Capture the cell that displays the provided text and extract its [X, Y] central coordinate. 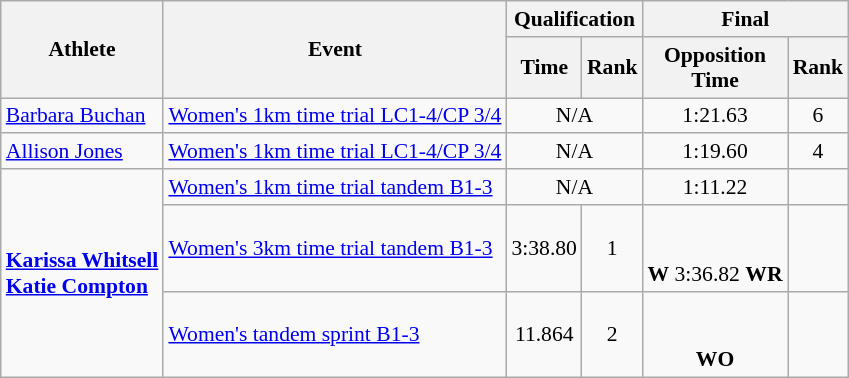
Event [334, 50]
1:19.60 [714, 152]
Allison Jones [82, 152]
4 [818, 152]
WO [714, 334]
Women's tandem sprint B1-3 [334, 334]
Women's 3km time trial tandem B1-3 [334, 248]
Athlete [82, 50]
Qualification [574, 19]
1:21.63 [714, 116]
W 3:36.82 WR [714, 248]
Final [745, 19]
Karissa Whitsell Katie Compton [82, 274]
1:11.22 [714, 187]
OppositionTime [714, 68]
11.864 [544, 334]
3:38.80 [544, 248]
Women's 1km time trial tandem B1-3 [334, 187]
1 [612, 248]
6 [818, 116]
2 [612, 334]
Barbara Buchan [82, 116]
Time [544, 68]
